Extract the (X, Y) coordinate from the center of the cell holding the provided text.  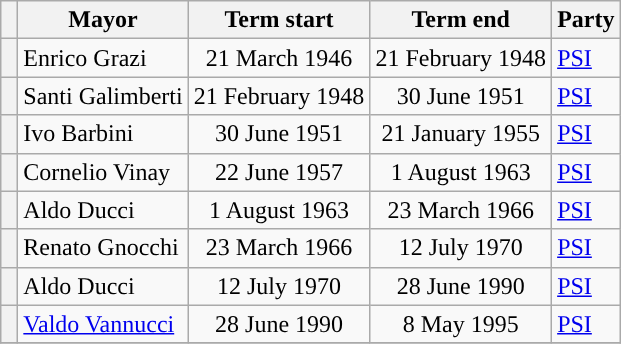
21 January 1955 (461, 134)
21 March 1946 (279, 58)
Santi Galimberti (103, 96)
Ivo Barbini (103, 134)
Cornelio Vinay (103, 172)
Renato Gnocchi (103, 248)
Term start (279, 20)
22 June 1957 (279, 172)
Party (586, 20)
Enrico Grazi (103, 58)
Term end (461, 20)
Valdo Vannucci (103, 324)
Mayor (103, 20)
8 May 1995 (461, 324)
